From the cell containing the given text, extract its center point as (x, y) coordinate. 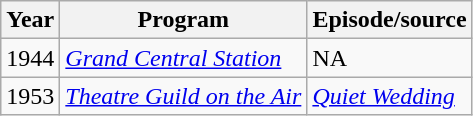
Episode/source (390, 20)
1953 (30, 96)
Quiet Wedding (390, 96)
Theatre Guild on the Air (184, 96)
Year (30, 20)
1944 (30, 58)
Grand Central Station (184, 58)
Program (184, 20)
NA (390, 58)
